From the cell containing the given text, extract its center point as [x, y] coordinate. 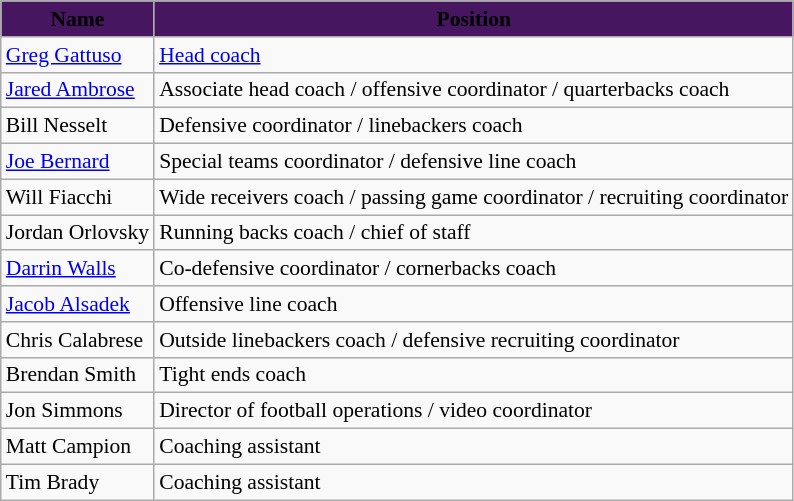
Matt Campion [78, 447]
Tight ends coach [474, 375]
Director of football operations / video coordinator [474, 411]
Greg Gattuso [78, 55]
Jon Simmons [78, 411]
Running backs coach / chief of staff [474, 233]
Position [474, 19]
Defensive coordinator / linebackers coach [474, 126]
Darrin Walls [78, 269]
Co-defensive coordinator / cornerbacks coach [474, 269]
Jared Ambrose [78, 90]
Jordan Orlovsky [78, 233]
Associate head coach / offensive coordinator / quarterbacks coach [474, 90]
Joe Bernard [78, 162]
Wide receivers coach / passing game coordinator / recruiting coordinator [474, 197]
Outside linebackers coach / defensive recruiting coordinator [474, 340]
Special teams coordinator / defensive line coach [474, 162]
Tim Brady [78, 482]
Brendan Smith [78, 375]
Head coach [474, 55]
Will Fiacchi [78, 197]
Chris Calabrese [78, 340]
Bill Nesselt [78, 126]
Jacob Alsadek [78, 304]
Offensive line coach [474, 304]
Name [78, 19]
